Locate the cell with the specified text and output its (X, Y) center coordinate. 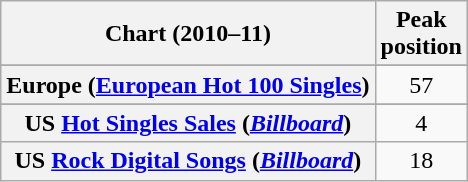
US Rock Digital Songs (Billboard) (188, 161)
Chart (2010–11) (188, 34)
US Hot Singles Sales (Billboard) (188, 123)
Europe (European Hot 100 Singles) (188, 85)
Peakposition (421, 34)
57 (421, 85)
18 (421, 161)
4 (421, 123)
